Detect which cell encompasses the target text, then output its [X, Y] center coordinate. 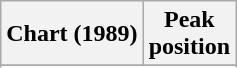
Peakposition [189, 34]
Chart (1989) [72, 34]
